Return [x, y] of the center of cell containing provided text 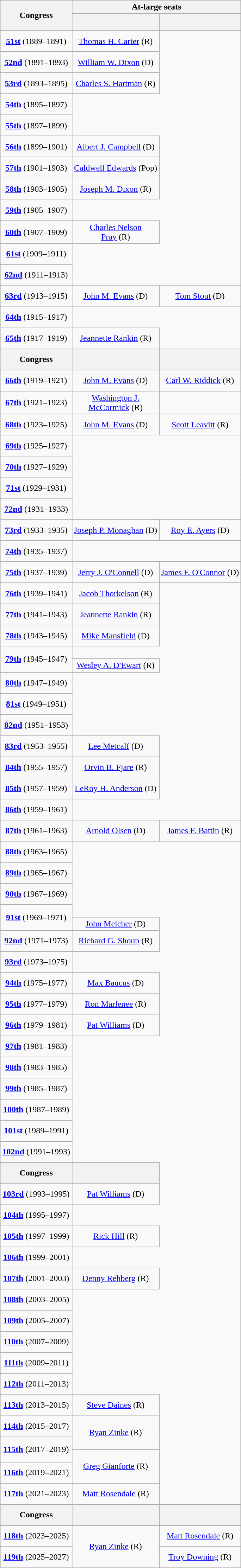
84th (1955–1957) [36, 767]
66th (1919–1921) [36, 381]
103rd (1993–1995) [36, 1194]
97th (1981–1983) [36, 1046]
78th (1943–1945) [36, 636]
77th (1941–1943) [36, 614]
Jerry J. O'Connell (D) [116, 572]
72nd (1931–1933) [36, 509]
Troy Downing (R) [200, 1557]
113th (2013–2015) [36, 1405]
92nd (1971–1973) [36, 941]
115th (2017–2019) [36, 1449]
Tom Stout (D) [200, 296]
61st (1909–1911) [36, 254]
70th (1927–1929) [36, 467]
51st (1889–1891) [36, 41]
80th (1947–1949) [36, 683]
Max Baucus (D) [116, 983]
Ron Marlenee (R) [116, 1004]
74th (1935–1937) [36, 551]
81st (1949–1951) [36, 704]
58th (1903–1905) [36, 189]
Rick Hill (R) [116, 1236]
62nd (1911–1913) [36, 275]
65th (1917–1919) [36, 338]
Carl W. Riddick (R) [200, 381]
82nd (1951–1953) [36, 725]
54th (1895–1897) [36, 104]
60th (1907–1909) [36, 232]
102nd (1991–1993) [36, 1152]
111th (2009–2011) [36, 1363]
117th (2021–2023) [36, 1494]
83rd (1953–1955) [36, 746]
63rd (1913–1915) [36, 296]
Scott Leavitt (R) [200, 425]
75th (1937–1939) [36, 572]
Steve Daines (R) [116, 1405]
Greg Gianforte (R) [116, 1466]
Joseph M. Dixon (R) [116, 189]
98th (1983–1985) [36, 1067]
52nd (1891–1893) [36, 62]
59th (1905–1907) [36, 210]
Orvin B. Fjare (R) [116, 767]
90th (1967–1969) [36, 894]
76th (1939–1941) [36, 593]
Charles S. Hartman (R) [116, 83]
109th (2005–2007) [36, 1321]
114th (2015–2017) [36, 1426]
106th (1999–2001) [36, 1257]
Richard G. Shoup (R) [116, 941]
104th (1995–1997) [36, 1215]
85th (1957–1959) [36, 788]
108th (2003–2005) [36, 1300]
99th (1985–1987) [36, 1089]
Caldwell Edwards (Pop) [116, 168]
James F. O'Connor (D) [200, 572]
Albert J. Campbell (D) [116, 147]
86th (1959–1961) [36, 809]
95th (1977–1979) [36, 1004]
Joseph P. Monaghan (D) [116, 530]
93rd (1973–1975) [36, 962]
88th (1963–1965) [36, 852]
John Melcher (D) [116, 924]
110th (2007–2009) [36, 1342]
Thomas H. Carter (R) [116, 41]
94th (1975–1977) [36, 983]
Wesley A. D'Ewart (R) [116, 665]
116th (2019–2021) [36, 1473]
Washington J.McCormick (R) [116, 402]
Arnold Olsen (D) [116, 830]
Jacob Thorkelson (R) [116, 593]
105th (1997–1999) [36, 1236]
57th (1901–1903) [36, 168]
101st (1989–1991) [36, 1131]
67th (1921–1923) [36, 402]
55th (1897–1899) [36, 126]
112th (2011–2013) [36, 1384]
64th (1915–1917) [36, 317]
James F. Battin (R) [200, 830]
118th (2023–2025) [36, 1536]
107th (2001–2003) [36, 1279]
71st (1929–1931) [36, 488]
LeRoy H. Anderson (D) [116, 788]
William W. Dixon (D) [116, 62]
Charles NelsonPray (R) [116, 232]
89th (1965–1967) [36, 873]
69th (1925–1927) [36, 446]
Denny Rehberg (R) [116, 1279]
79th (1945–1947) [36, 659]
119th (2025–2027) [36, 1557]
100th (1987–1989) [36, 1110]
56th (1899–1901) [36, 147]
91st (1969–1971) [36, 917]
Lee Metcalf (D) [116, 746]
Roy E. Ayers (D) [200, 530]
73rd (1933–1935) [36, 530]
87th (1961–1963) [36, 830]
At-large seats [156, 7]
53rd (1893–1895) [36, 83]
Mike Mansfield (D) [116, 636]
96th (1979–1981) [36, 1025]
68th (1923–1925) [36, 425]
